Locate the cell with the specified text and output its (x, y) center coordinate. 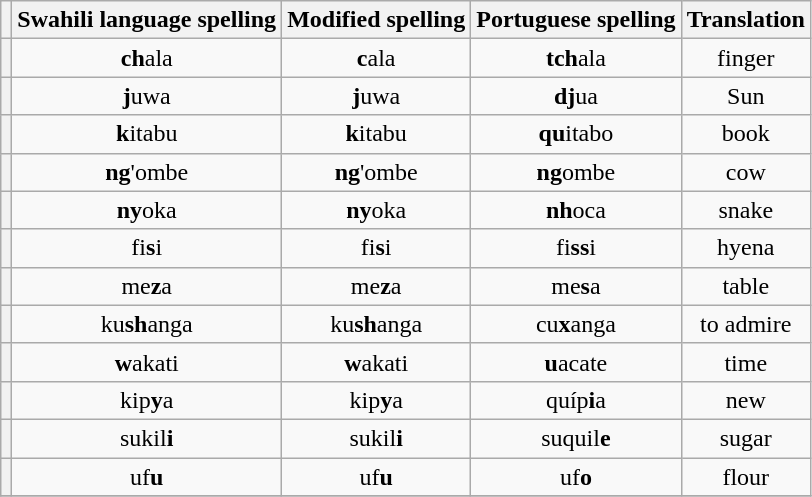
finger (746, 58)
sugar (746, 438)
quípia (576, 400)
chala (147, 58)
nhoca (576, 210)
Swahili language spelling (147, 20)
Portuguese spelling (576, 20)
suquile (576, 438)
Modified spelling (376, 20)
uacate (576, 362)
mesa (576, 286)
new (746, 400)
book (746, 134)
cow (746, 172)
djua (576, 96)
cuxanga (576, 324)
Sun (746, 96)
ufo (576, 477)
flour (746, 477)
fissi (576, 248)
snake (746, 210)
to admire (746, 324)
quitabo (576, 134)
Translation (746, 20)
tchala (576, 58)
table (746, 286)
time (746, 362)
ngombe (576, 172)
hyena (746, 248)
cala (376, 58)
